For the text-containing cell, return its midpoint in (x, y) coordinate format. 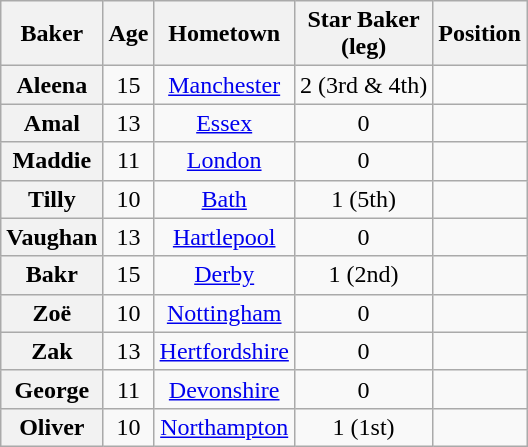
2 (3rd & 4th) (363, 85)
Baker (52, 34)
Aleena (52, 85)
Tilly (52, 199)
Age (128, 34)
Essex (224, 123)
Bath (224, 199)
Zak (52, 351)
London (224, 161)
Hometown (224, 34)
Devonshire (224, 389)
Position (480, 34)
Northampton (224, 427)
Vaughan (52, 237)
Maddie (52, 161)
Zoë (52, 313)
Oliver (52, 427)
Derby (224, 275)
Amal (52, 123)
Hartlepool (224, 237)
Manchester (224, 85)
1 (1st) (363, 427)
George (52, 389)
1 (2nd) (363, 275)
Hertfordshire (224, 351)
Nottingham (224, 313)
Star Baker(leg) (363, 34)
1 (5th) (363, 199)
Bakr (52, 275)
